Find where the given text appears and provide that cell's center as (X, Y) coordinate. 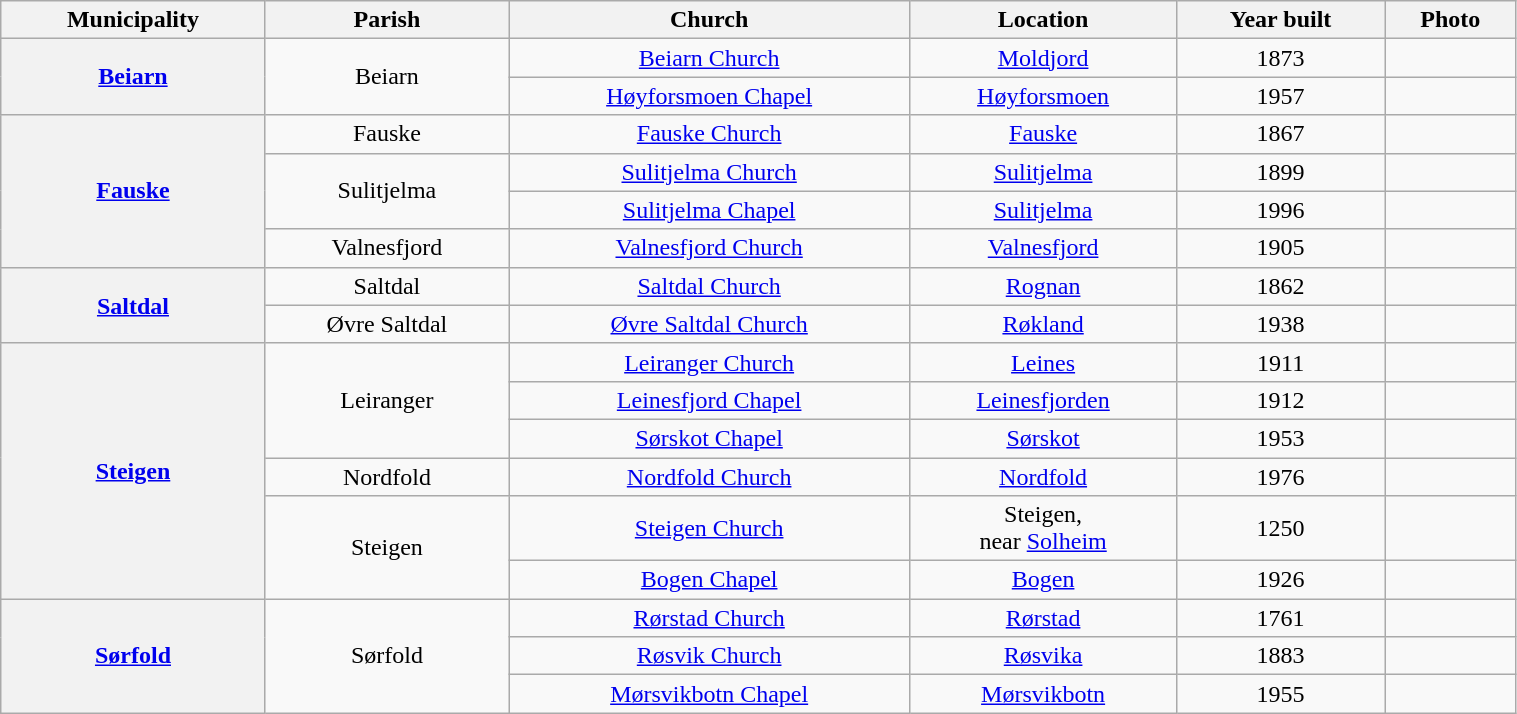
Location (1044, 20)
1996 (1280, 210)
1250 (1280, 528)
Parish (386, 20)
Røkland (1044, 324)
Øvre Saltdal (386, 324)
Øvre Saltdal Church (710, 324)
Year built (1280, 20)
1926 (1280, 580)
Rørstad Church (710, 618)
Bogen (1044, 580)
1957 (1280, 96)
Røsvik Church (710, 656)
Valnesfjord Church (710, 248)
Røsvika (1044, 656)
Fauske Church (710, 134)
Mørsvikbotn Chapel (710, 694)
Municipality (133, 20)
Photo (1450, 20)
1899 (1280, 172)
1883 (1280, 656)
Leinesfjord Chapel (710, 400)
Church (710, 20)
Mørsvikbotn (1044, 694)
1862 (1280, 286)
1911 (1280, 362)
Leiranger (386, 400)
1955 (1280, 694)
1873 (1280, 58)
Beiarn Church (710, 58)
Steigen Church (710, 528)
Rognan (1044, 286)
1905 (1280, 248)
Saltdal Church (710, 286)
1761 (1280, 618)
Sørskot Chapel (710, 438)
Bogen Chapel (710, 580)
Moldjord (1044, 58)
Leines (1044, 362)
Leiranger Church (710, 362)
Nordfold Church (710, 477)
Rørstad (1044, 618)
Høyforsmoen (1044, 96)
Sørskot (1044, 438)
1938 (1280, 324)
Sulitjelma Chapel (710, 210)
1912 (1280, 400)
Leinesfjorden (1044, 400)
1953 (1280, 438)
1867 (1280, 134)
Steigen,near Solheim (1044, 528)
Høyforsmoen Chapel (710, 96)
Sulitjelma Church (710, 172)
1976 (1280, 477)
